From the cell containing the given text, extract its center point as [X, Y] coordinate. 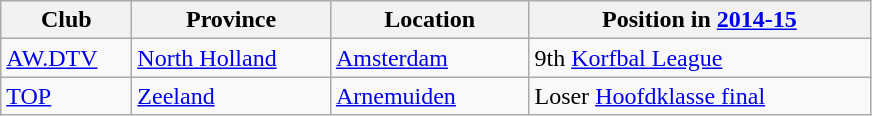
Province [232, 20]
North Holland [232, 58]
TOP [66, 96]
Arnemuiden [430, 96]
Position in 2014-15 [700, 20]
Zeeland [232, 96]
Location [430, 20]
Loser Hoofdklasse final [700, 96]
Amsterdam [430, 58]
AW.DTV [66, 58]
9th Korfbal League [700, 58]
Club [66, 20]
